Locate the cell with the specified text and output its (x, y) center coordinate. 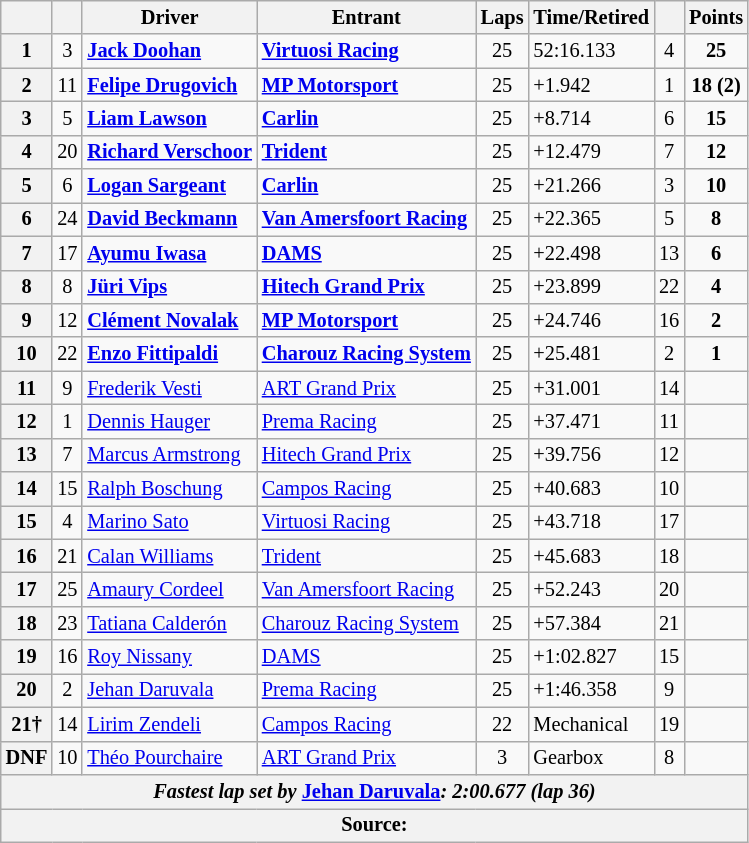
+1.942 (591, 85)
+57.384 (591, 623)
Calan Williams (169, 556)
+31.001 (591, 388)
+22.498 (591, 253)
Jack Doohan (169, 51)
DNF (27, 758)
23 (67, 623)
Liam Lawson (169, 118)
Marino Sato (169, 522)
Felipe Drugovich (169, 85)
Mechanical (591, 724)
Gearbox (591, 758)
Théo Pourchaire (169, 758)
18 (2) (716, 85)
Jehan Daruvala (169, 690)
+22.365 (591, 219)
Ralph Boschung (169, 489)
Jüri Vips (169, 287)
+43.718 (591, 522)
Amaury Cordeel (169, 589)
Frederik Vesti (169, 388)
Laps (502, 17)
Driver (169, 17)
+39.756 (591, 455)
+8.714 (591, 118)
+37.471 (591, 421)
+23.899 (591, 287)
David Beckmann (169, 219)
+24.746 (591, 320)
21† (27, 724)
Fastest lap set by Jehan Daruvala: 2:00.677 (lap 36) (374, 791)
Richard Verschoor (169, 152)
+40.683 (591, 489)
+25.481 (591, 354)
Lirim Zendeli (169, 724)
+12.479 (591, 152)
Points (716, 17)
Time/Retired (591, 17)
52:16.133 (591, 51)
Ayumu Iwasa (169, 253)
+1:02.827 (591, 657)
Tatiana Calderón (169, 623)
+45.683 (591, 556)
Dennis Hauger (169, 421)
Clément Novalak (169, 320)
Enzo Fittipaldi (169, 354)
+52.243 (591, 589)
Source: (374, 825)
+21.266 (591, 186)
Marcus Armstrong (169, 455)
Roy Nissany (169, 657)
24 (67, 219)
Logan Sargeant (169, 186)
Entrant (366, 17)
+1:46.358 (591, 690)
